Pinpoint the cell where the given text exists, returning its [X, Y] midpoint coordinate. 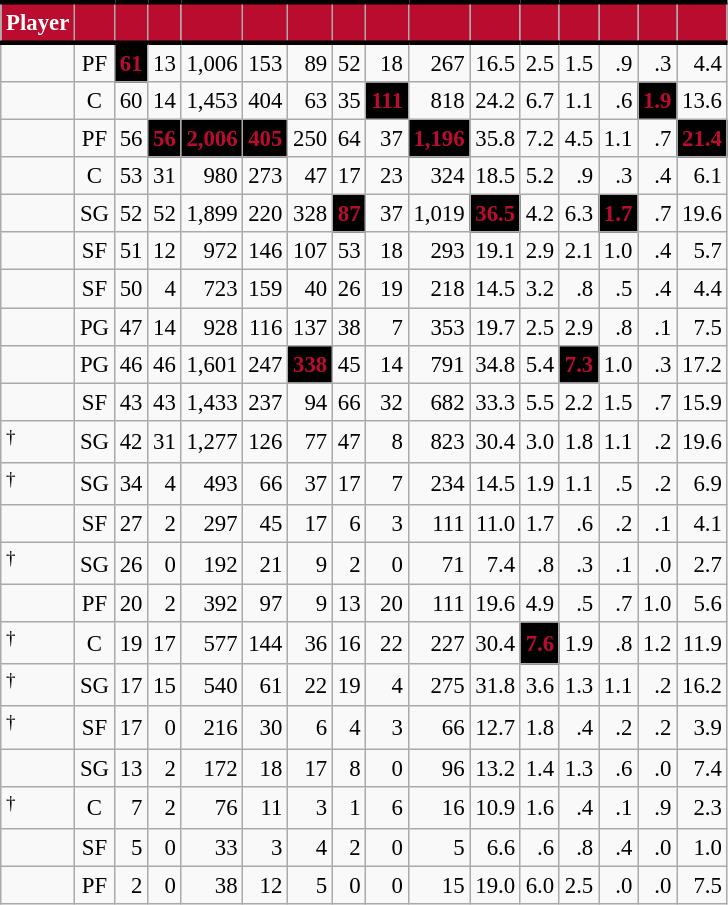
19.1 [495, 251]
87 [348, 214]
24.2 [495, 101]
172 [212, 768]
63 [310, 101]
1 [348, 807]
23 [387, 176]
42 [130, 441]
146 [266, 251]
392 [212, 604]
40 [310, 289]
273 [266, 176]
116 [266, 327]
27 [130, 524]
159 [266, 289]
19.7 [495, 327]
3.2 [540, 289]
6.6 [495, 848]
237 [266, 402]
50 [130, 289]
11.9 [702, 643]
6.3 [578, 214]
4.9 [540, 604]
153 [266, 62]
1,196 [439, 139]
34 [130, 484]
5.2 [540, 176]
3.9 [702, 728]
16.5 [495, 62]
823 [439, 441]
540 [212, 685]
35 [348, 101]
11.0 [495, 524]
3.6 [540, 685]
6.7 [540, 101]
5.7 [702, 251]
64 [348, 139]
6.1 [702, 176]
577 [212, 643]
218 [439, 289]
328 [310, 214]
7.3 [578, 364]
6.0 [540, 885]
107 [310, 251]
2.2 [578, 402]
2.7 [702, 563]
36.5 [495, 214]
4.5 [578, 139]
1,899 [212, 214]
297 [212, 524]
338 [310, 364]
6.9 [702, 484]
405 [266, 139]
21.4 [702, 139]
293 [439, 251]
4.1 [702, 524]
5.4 [540, 364]
1,453 [212, 101]
216 [212, 728]
250 [310, 139]
818 [439, 101]
15.9 [702, 402]
2.1 [578, 251]
1.2 [658, 643]
96 [439, 768]
144 [266, 643]
94 [310, 402]
4.2 [540, 214]
33 [212, 848]
34.8 [495, 364]
33.3 [495, 402]
972 [212, 251]
11 [266, 807]
227 [439, 643]
21 [266, 563]
76 [212, 807]
353 [439, 327]
3.0 [540, 441]
324 [439, 176]
51 [130, 251]
19.0 [495, 885]
32 [387, 402]
234 [439, 484]
980 [212, 176]
192 [212, 563]
1.6 [540, 807]
7.6 [540, 643]
126 [266, 441]
1,433 [212, 402]
7.2 [540, 139]
10.9 [495, 807]
35.8 [495, 139]
36 [310, 643]
1,601 [212, 364]
493 [212, 484]
1,277 [212, 441]
5.5 [540, 402]
1.4 [540, 768]
77 [310, 441]
267 [439, 62]
12.7 [495, 728]
220 [266, 214]
31.8 [495, 685]
17.2 [702, 364]
247 [266, 364]
682 [439, 402]
13.6 [702, 101]
928 [212, 327]
16.2 [702, 685]
71 [439, 563]
404 [266, 101]
1,006 [212, 62]
137 [310, 327]
13.2 [495, 768]
Player [38, 22]
1,019 [439, 214]
18.5 [495, 176]
5.6 [702, 604]
60 [130, 101]
723 [212, 289]
97 [266, 604]
275 [439, 685]
2,006 [212, 139]
30 [266, 728]
2.3 [702, 807]
791 [439, 364]
89 [310, 62]
